Find where the given text appears and provide that cell's center as (x, y) coordinate. 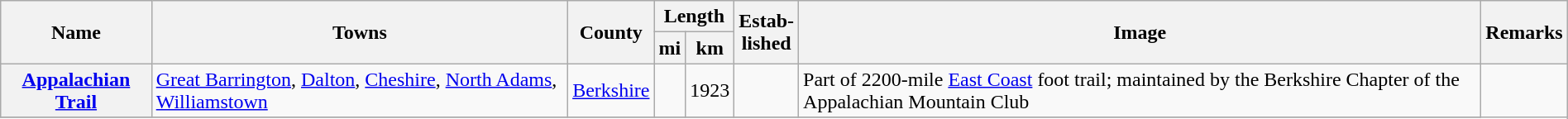
km (710, 48)
Estab- lished (767, 32)
Great Barrington, Dalton, Cheshire, North Adams, Williamstown (359, 91)
Appalachian Trail (76, 91)
Berkshire (611, 91)
Part of 2200-mile East Coast foot trail; maintained by the Berkshire Chapter of the Appalachian Mountain Club (1140, 91)
Length (695, 17)
County (611, 32)
Image (1140, 32)
Towns (359, 32)
Remarks (1524, 32)
Name (76, 32)
mi (670, 48)
1923 (710, 91)
